Locate the cell with the specified text and output its [x, y] center coordinate. 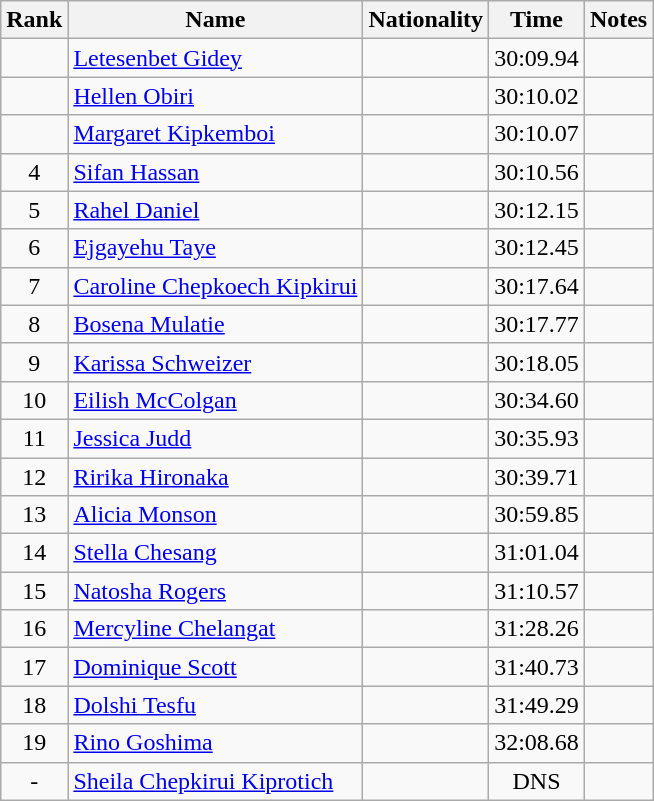
Rahel Daniel [216, 210]
Stella Chesang [216, 553]
8 [34, 324]
30:10.02 [537, 96]
Bosena Mulatie [216, 324]
DNS [537, 781]
Letesenbet Gidey [216, 58]
30:17.77 [537, 324]
12 [34, 477]
31:28.26 [537, 629]
Eilish McColgan [216, 400]
30:39.71 [537, 477]
Karissa Schweizer [216, 362]
14 [34, 553]
15 [34, 591]
Notes [618, 20]
Ririka Hironaka [216, 477]
32:08.68 [537, 743]
19 [34, 743]
30:34.60 [537, 400]
Mercyline Chelangat [216, 629]
Caroline Chepkoech Kipkirui [216, 286]
30:59.85 [537, 515]
Rino Goshima [216, 743]
31:40.73 [537, 667]
30:09.94 [537, 58]
Alicia Monson [216, 515]
Dominique Scott [216, 667]
11 [34, 438]
13 [34, 515]
16 [34, 629]
7 [34, 286]
30:12.45 [537, 248]
Sheila Chepkirui Kiprotich [216, 781]
31:10.57 [537, 591]
9 [34, 362]
10 [34, 400]
30:12.15 [537, 210]
5 [34, 210]
6 [34, 248]
Dolshi Tesfu [216, 705]
Hellen Obiri [216, 96]
30:10.56 [537, 172]
Nationality [426, 20]
Time [537, 20]
4 [34, 172]
30:17.64 [537, 286]
30:18.05 [537, 362]
18 [34, 705]
17 [34, 667]
Name [216, 20]
31:01.04 [537, 553]
Natosha Rogers [216, 591]
Ejgayehu Taye [216, 248]
31:49.29 [537, 705]
Rank [34, 20]
Jessica Judd [216, 438]
30:35.93 [537, 438]
Sifan Hassan [216, 172]
- [34, 781]
30:10.07 [537, 134]
Margaret Kipkemboi [216, 134]
